From the cell containing the given text, extract its center point as (x, y) coordinate. 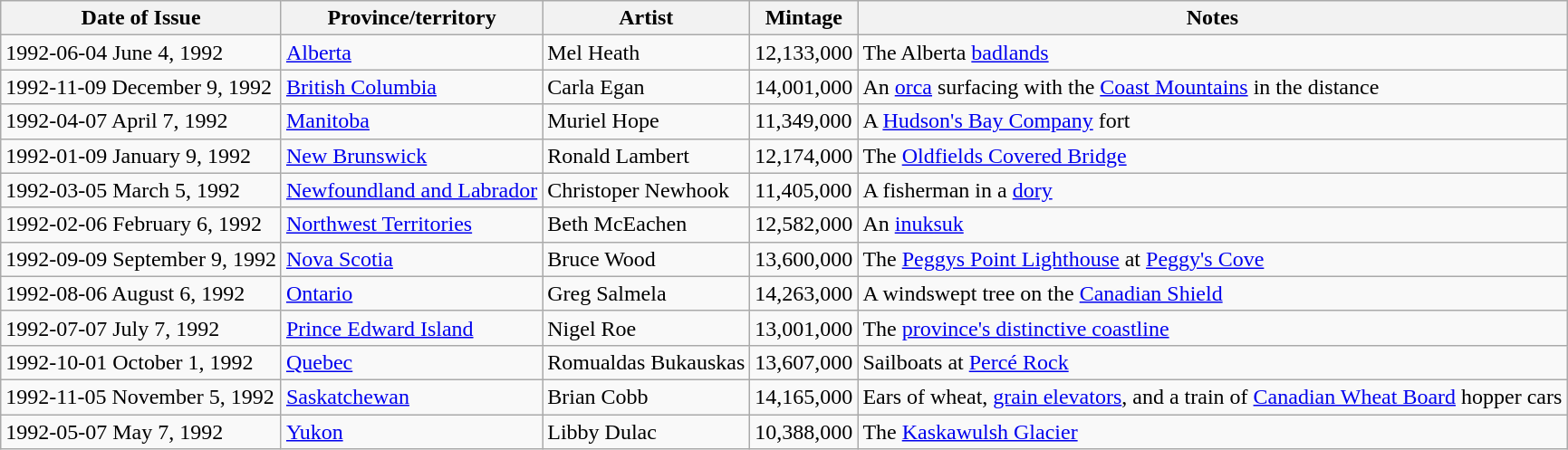
Nigel Roe (647, 328)
14,165,000 (804, 397)
Carla Egan (647, 87)
Sailboats at Percé Rock (1212, 362)
Greg Salmela (647, 293)
14,263,000 (804, 293)
Ontario (411, 293)
13,600,000 (804, 259)
The Alberta badlands (1212, 53)
1992-11-05 November 5, 1992 (141, 397)
Mel Heath (647, 53)
The Oldfields Covered Bridge (1212, 156)
Christoper Newhook (647, 190)
1992-09-09 September 9, 1992 (141, 259)
1992-10-01 October 1, 1992 (141, 362)
Nova Scotia (411, 259)
The Kaskawulsh Glacier (1212, 432)
14,001,000 (804, 87)
1992-04-07 April 7, 1992 (141, 121)
Bruce Wood (647, 259)
A windswept tree on the Canadian Shield (1212, 293)
Northwest Territories (411, 225)
10,388,000 (804, 432)
An inuksuk (1212, 225)
Libby Dulac (647, 432)
1992-07-07 July 7, 1992 (141, 328)
Yukon (411, 432)
1992-01-09 January 9, 1992 (141, 156)
A fisherman in a dory (1212, 190)
Manitoba (411, 121)
Notes (1212, 18)
1992-08-06 August 6, 1992 (141, 293)
Ears of wheat, grain elevators, and a train of Canadian Wheat Board hopper cars (1212, 397)
1992-11-09 December 9, 1992 (141, 87)
Date of Issue (141, 18)
1992-05-07 May 7, 1992 (141, 432)
Quebec (411, 362)
13,001,000 (804, 328)
1992-03-05 March 5, 1992 (141, 190)
13,607,000 (804, 362)
Saskatchewan (411, 397)
12,582,000 (804, 225)
Mintage (804, 18)
The Peggys Point Lighthouse at Peggy's Cove (1212, 259)
11,405,000 (804, 190)
Newfoundland and Labrador (411, 190)
Province/territory (411, 18)
Ronald Lambert (647, 156)
The province's distinctive coastline (1212, 328)
An orca surfacing with the Coast Mountains in the distance (1212, 87)
British Columbia (411, 87)
1992-06-04 June 4, 1992 (141, 53)
Beth McEachen (647, 225)
Artist (647, 18)
New Brunswick (411, 156)
Romualdas Bukauskas (647, 362)
Alberta (411, 53)
1992-02-06 February 6, 1992 (141, 225)
Muriel Hope (647, 121)
A Hudson's Bay Company fort (1212, 121)
12,174,000 (804, 156)
Brian Cobb (647, 397)
12,133,000 (804, 53)
11,349,000 (804, 121)
Prince Edward Island (411, 328)
